For the text-containing cell, return its midpoint in (x, y) coordinate format. 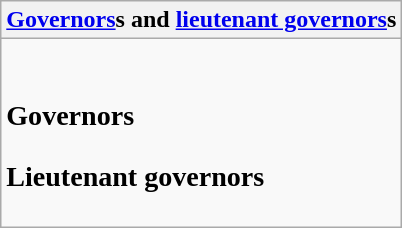
Governorss and lieutenant governorss (202, 20)
GovernorsLieutenant governors (202, 133)
